Scan for the cell matching the given text and deliver its (X, Y) coordinate at center. 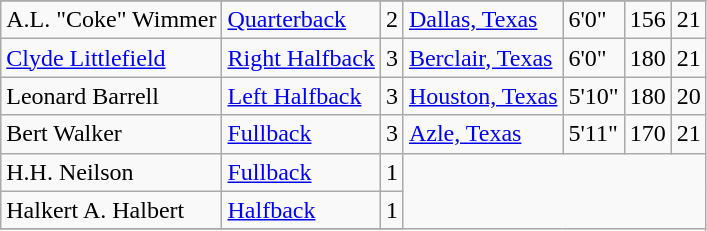
5'11" (594, 134)
Clyde Littlefield (112, 58)
Halkert A. Halbert (112, 210)
Right Halfback (301, 58)
2 (392, 20)
20 (688, 96)
H.H. Neilson (112, 172)
Dallas, Texas (483, 20)
Left Halfback (301, 96)
5'10" (594, 96)
170 (648, 134)
Halfback (301, 210)
Azle, Texas (483, 134)
Houston, Texas (483, 96)
Leonard Barrell (112, 96)
156 (648, 20)
Quarterback (301, 20)
Berclair, Texas (483, 58)
A.L. "Coke" Wimmer (112, 20)
Bert Walker (112, 134)
